Find where the given text appears and provide that cell's center as (X, Y) coordinate. 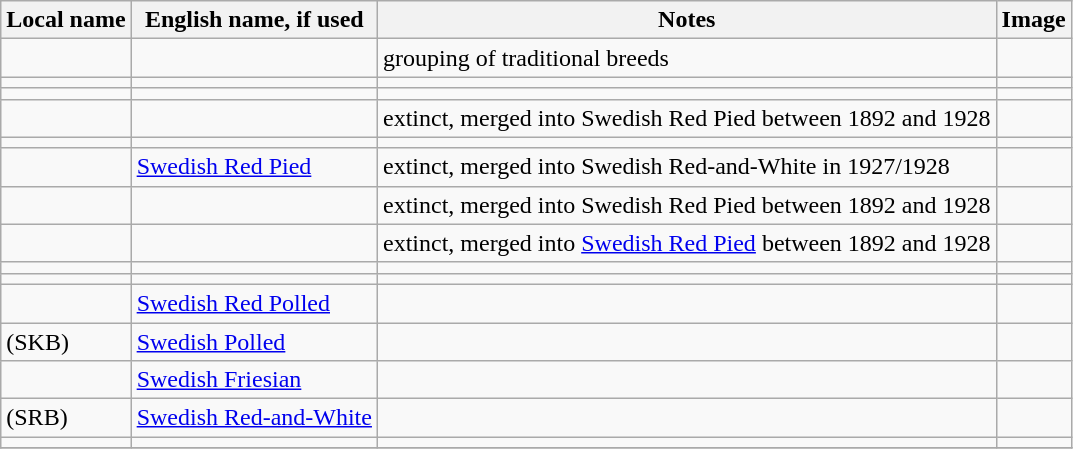
Image (1034, 20)
extinct, merged into Swedish Red-and-White in 1927/1928 (686, 167)
Swedish Red Pied (254, 167)
grouping of traditional breeds (686, 58)
(SKB) (66, 341)
Swedish Red-and-White (254, 418)
Swedish Friesian (254, 380)
Swedish Red Polled (254, 303)
Swedish Polled (254, 341)
Notes (686, 20)
(SRB) (66, 418)
English name, if used (254, 20)
Local name (66, 20)
